Determine the (x, y) coordinate at the center of the cell enclosing the given text.  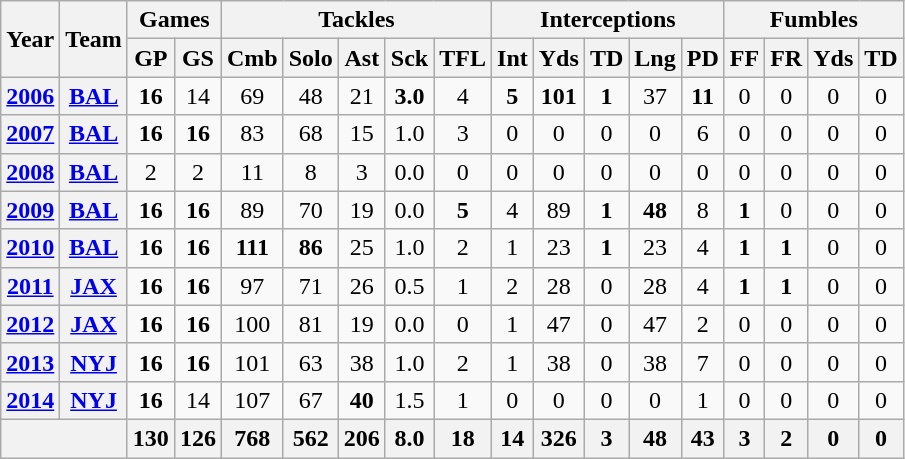
PD (702, 58)
97 (252, 286)
Ast (362, 58)
2011 (30, 286)
18 (463, 438)
107 (252, 400)
Solo (310, 58)
83 (252, 134)
Lng (655, 58)
2007 (30, 134)
67 (310, 400)
43 (702, 438)
21 (362, 96)
8.0 (409, 438)
25 (362, 248)
100 (252, 324)
2006 (30, 96)
81 (310, 324)
FF (744, 58)
15 (362, 134)
2009 (30, 210)
86 (310, 248)
Int (513, 58)
130 (150, 438)
GP (150, 58)
126 (198, 438)
3.0 (409, 96)
7 (702, 362)
2010 (30, 248)
69 (252, 96)
40 (362, 400)
Sck (409, 58)
GS (198, 58)
Interceptions (608, 20)
768 (252, 438)
2012 (30, 324)
6 (702, 134)
562 (310, 438)
Year (30, 39)
Team (94, 39)
68 (310, 134)
26 (362, 286)
2014 (30, 400)
63 (310, 362)
70 (310, 210)
37 (655, 96)
Tackles (356, 20)
2008 (30, 172)
111 (252, 248)
Cmb (252, 58)
206 (362, 438)
FR (786, 58)
Fumbles (814, 20)
326 (558, 438)
Games (174, 20)
1.5 (409, 400)
2013 (30, 362)
71 (310, 286)
0.5 (409, 286)
TFL (463, 58)
